Search for the cell housing the specified text and yield its (X, Y) center coordinate. 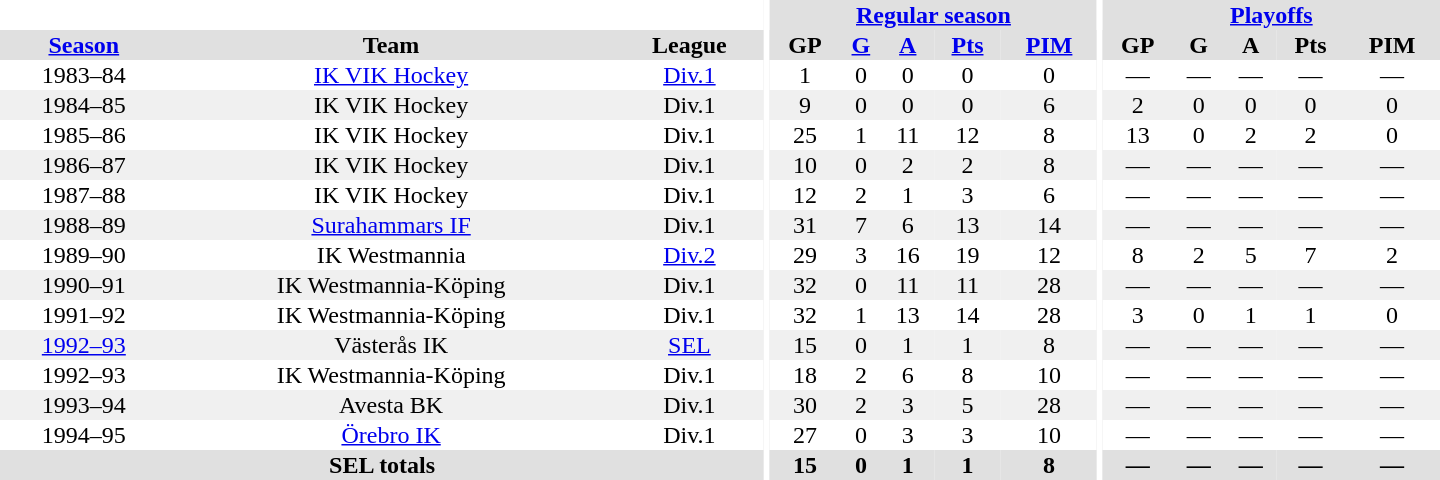
SEL (690, 345)
Div.2 (690, 255)
League (690, 45)
1984–85 (84, 105)
1987–88 (84, 195)
18 (805, 375)
Team (392, 45)
29 (805, 255)
31 (805, 225)
1991–92 (84, 315)
Surahammars IF (392, 225)
Västerås IK (392, 345)
1988–89 (84, 225)
16 (908, 255)
Playoffs (1272, 15)
1989–90 (84, 255)
Season (84, 45)
1994–95 (84, 435)
IK Westmannia (392, 255)
1986–87 (84, 165)
1993–94 (84, 405)
1990–91 (84, 285)
SEL totals (382, 465)
19 (968, 255)
1985–86 (84, 135)
9 (805, 105)
30 (805, 405)
1983–84 (84, 75)
27 (805, 435)
25 (805, 135)
Örebro IK (392, 435)
Avesta BK (392, 405)
Regular season (934, 15)
